Scan for the cell matching the given text and deliver its (X, Y) coordinate at center. 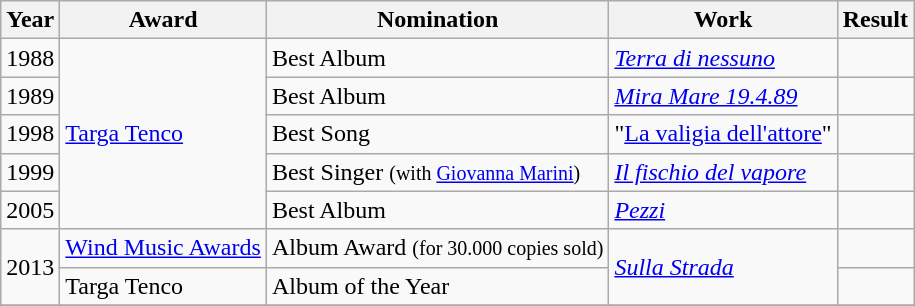
Sulla Strada (723, 267)
Pezzi (723, 210)
2013 (30, 267)
Terra di nessuno (723, 58)
Best Singer (with Giovanna Marini) (438, 172)
Best Song (438, 134)
1989 (30, 96)
"La valigia dell'attore" (723, 134)
Wind Music Awards (164, 248)
2005 (30, 210)
Nomination (438, 20)
Award (164, 20)
1998 (30, 134)
Il fischio del vapore (723, 172)
Work (723, 20)
Mira Mare 19.4.89 (723, 96)
Result (875, 20)
Album of the Year (438, 286)
Year (30, 20)
1988 (30, 58)
Album Award (for 30.000 copies sold) (438, 248)
1999 (30, 172)
